Pinpoint the cell where the given text exists, returning its [X, Y] midpoint coordinate. 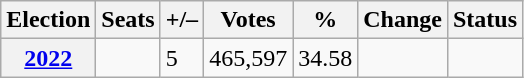
Election [48, 20]
Seats [128, 20]
+/– [182, 20]
34.58 [326, 58]
% [326, 20]
5 [182, 58]
Status [484, 20]
Change [403, 20]
Votes [248, 20]
465,597 [248, 58]
2022 [48, 58]
